Search for the cell housing the specified text and yield its [x, y] center coordinate. 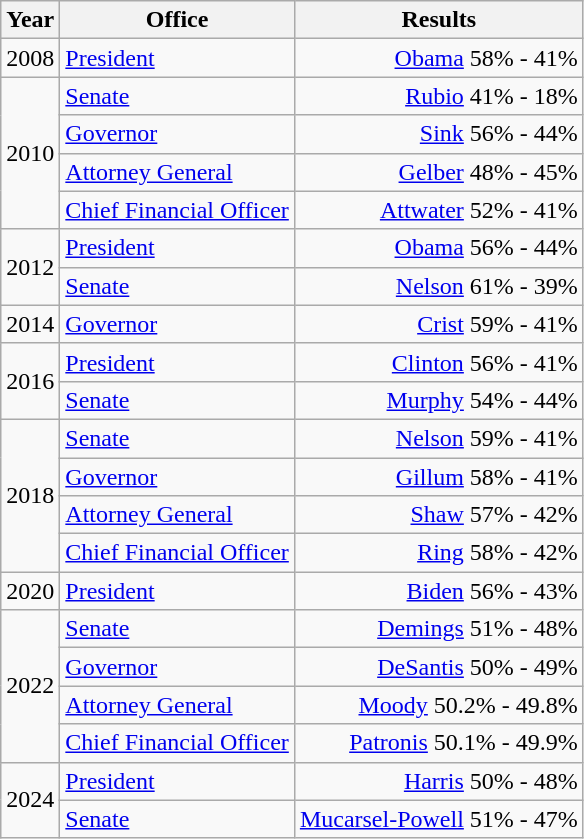
Year [30, 20]
Murphy 54% - 44% [438, 400]
2008 [30, 58]
Nelson 61% - 39% [438, 286]
2012 [30, 267]
Mucarsel-Powell 51% - 47% [438, 819]
Obama 56% - 44% [438, 248]
2010 [30, 153]
2020 [30, 591]
Clinton 56% - 41% [438, 362]
Moody 50.2% - 49.8% [438, 705]
Nelson 59% - 41% [438, 438]
Gillum 58% - 41% [438, 477]
Office [178, 20]
DeSantis 50% - 49% [438, 667]
Biden 56% - 43% [438, 591]
Patronis 50.1% - 49.9% [438, 743]
Crist 59% - 41% [438, 324]
2018 [30, 495]
2014 [30, 324]
Harris 50% - 48% [438, 781]
Gelber 48% - 45% [438, 172]
Shaw 57% - 42% [438, 515]
2024 [30, 800]
Sink 56% - 44% [438, 134]
Results [438, 20]
2022 [30, 686]
Obama 58% - 41% [438, 58]
Ring 58% - 42% [438, 553]
Rubio 41% - 18% [438, 96]
Demings 51% - 48% [438, 629]
2016 [30, 381]
Attwater 52% - 41% [438, 210]
